Return (X, Y) of the center of cell containing provided text 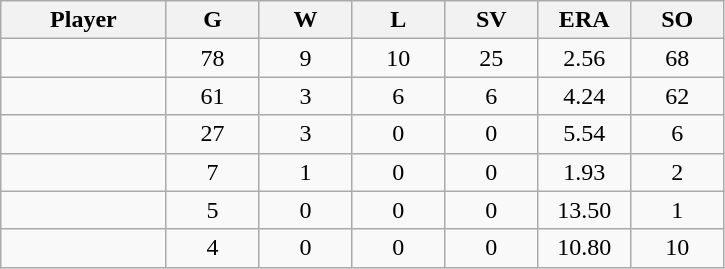
L (398, 20)
4.24 (584, 96)
61 (212, 96)
5.54 (584, 134)
13.50 (584, 210)
7 (212, 172)
SO (678, 20)
Player (84, 20)
4 (212, 248)
2 (678, 172)
ERA (584, 20)
W (306, 20)
9 (306, 58)
27 (212, 134)
SV (492, 20)
62 (678, 96)
10.80 (584, 248)
78 (212, 58)
5 (212, 210)
1.93 (584, 172)
G (212, 20)
68 (678, 58)
25 (492, 58)
2.56 (584, 58)
